From the cell containing the given text, extract its center point as [x, y] coordinate. 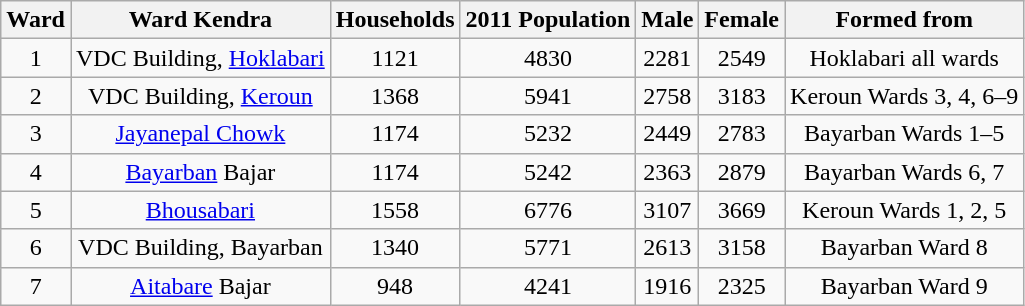
6 [36, 248]
5232 [548, 134]
2549 [742, 58]
948 [395, 286]
Ward [36, 20]
5 [36, 210]
Bayarban Wards 6, 7 [904, 172]
3183 [742, 96]
Formed from [904, 20]
4830 [548, 58]
Bayarban Ward 9 [904, 286]
5941 [548, 96]
2879 [742, 172]
Bhousabari [200, 210]
2011 Population [548, 20]
6776 [548, 210]
2281 [668, 58]
2449 [668, 134]
Keroun Wards 1, 2, 5 [904, 210]
Keroun Wards 3, 4, 6–9 [904, 96]
2 [36, 96]
3158 [742, 248]
4 [36, 172]
4241 [548, 286]
2363 [668, 172]
Aitabare Bajar [200, 286]
3669 [742, 210]
Hoklabari all wards [904, 58]
VDC Building, Keroun [200, 96]
1121 [395, 58]
3 [36, 134]
2783 [742, 134]
Bayarban Bajar [200, 172]
1 [36, 58]
2613 [668, 248]
Female [742, 20]
3107 [668, 210]
2758 [668, 96]
7 [36, 286]
2325 [742, 286]
Ward Kendra [200, 20]
5771 [548, 248]
Bayarban Wards 1–5 [904, 134]
5242 [548, 172]
Bayarban Ward 8 [904, 248]
VDC Building, Bayarban [200, 248]
1368 [395, 96]
1340 [395, 248]
1916 [668, 286]
VDC Building, Hoklabari [200, 58]
Households [395, 20]
Jayanepal Chowk [200, 134]
Male [668, 20]
1558 [395, 210]
